Locate the cell with the specified text and output its (x, y) center coordinate. 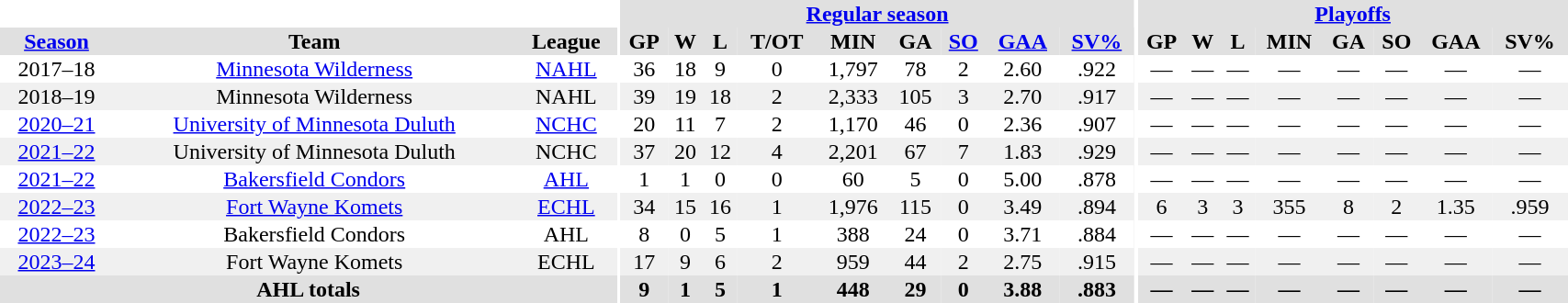
44 (915, 262)
78 (915, 69)
Playoffs (1353, 14)
105 (915, 96)
2.70 (1023, 96)
1,797 (852, 69)
15 (685, 207)
388 (852, 234)
5.00 (1023, 179)
Team (314, 41)
.883 (1097, 289)
League (566, 41)
2,333 (852, 96)
2018–19 (57, 96)
.917 (1097, 96)
2023–24 (57, 262)
67 (915, 151)
4 (777, 151)
12 (720, 151)
17 (643, 262)
2,201 (852, 151)
.894 (1097, 207)
36 (643, 69)
1,170 (852, 124)
959 (852, 262)
448 (852, 289)
2020–21 (57, 124)
T/OT (777, 41)
355 (1290, 207)
1,976 (852, 207)
34 (643, 207)
19 (685, 96)
2.60 (1023, 69)
3.49 (1023, 207)
.929 (1097, 151)
AHL totals (309, 289)
46 (915, 124)
16 (720, 207)
1.35 (1456, 207)
24 (915, 234)
Season (57, 41)
.884 (1097, 234)
11 (685, 124)
.878 (1097, 179)
37 (643, 151)
39 (643, 96)
2.75 (1023, 262)
1.83 (1023, 151)
2.36 (1023, 124)
115 (915, 207)
29 (915, 289)
.959 (1530, 207)
3.71 (1023, 234)
.922 (1097, 69)
60 (852, 179)
.915 (1097, 262)
.907 (1097, 124)
2017–18 (57, 69)
3.88 (1023, 289)
Regular season (876, 14)
